Locate the cell with the specified text and output its (x, y) center coordinate. 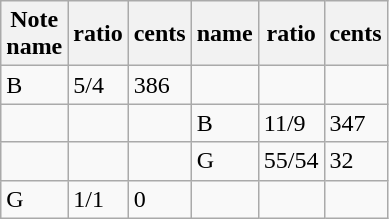
11/9 (291, 123)
32 (356, 161)
347 (356, 123)
name (224, 34)
55/54 (291, 161)
Notename (34, 34)
1/1 (98, 199)
0 (160, 199)
5/4 (98, 85)
386 (160, 85)
